Detect which cell encompasses the target text, then output its [x, y] center coordinate. 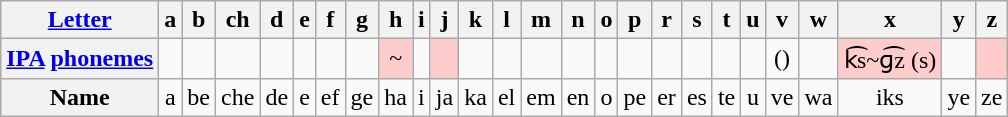
ja [444, 97]
b [199, 20]
ve [782, 97]
ge [362, 97]
w [818, 20]
de [277, 97]
z [992, 20]
ch [238, 20]
el [506, 97]
be [199, 97]
es [696, 97]
m [541, 20]
l [506, 20]
er [667, 97]
ef [330, 97]
te [726, 97]
n [578, 20]
y [959, 20]
g [362, 20]
f [330, 20]
em [541, 97]
iks [890, 97]
pe [635, 97]
s [696, 20]
t [726, 20]
k͡s~ɡ͡z (s) [890, 59]
~ [396, 59]
d [277, 20]
j [444, 20]
ka [476, 97]
ye [959, 97]
v [782, 20]
() [782, 59]
ze [992, 97]
ha [396, 97]
IPA phonemes [80, 59]
h [396, 20]
en [578, 97]
p [635, 20]
x [890, 20]
che [238, 97]
Name [80, 97]
k [476, 20]
r [667, 20]
wa [818, 97]
Letter [80, 20]
